Search for the cell housing the specified text and yield its [x, y] center coordinate. 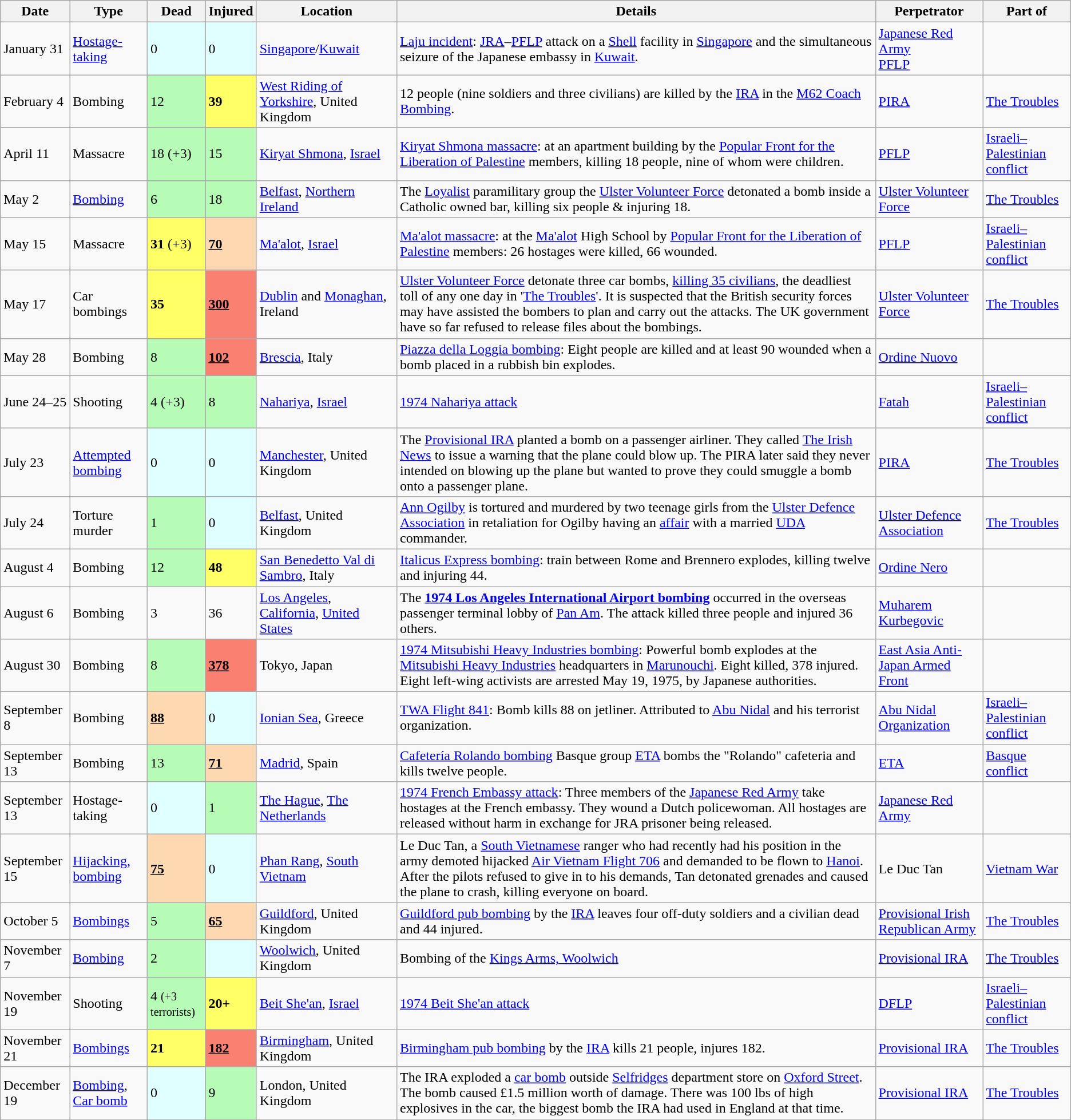
Part of [1027, 11]
21 [176, 1048]
Abu Nidal Organization [929, 718]
Location [326, 11]
Bombing of the Kings Arms, Woolwich [636, 958]
36 [231, 612]
65 [231, 921]
August 30 [35, 666]
Dublin and Monaghan, Ireland [326, 304]
December 19 [35, 1093]
August 4 [35, 568]
Le Duc Tan [929, 869]
May 15 [35, 244]
May 2 [35, 199]
July 23 [35, 462]
Manchester, United Kingdom [326, 462]
May 17 [35, 304]
39 [231, 101]
September 15 [35, 869]
The Loyalist paramilitary group the Ulster Volunteer Force detonated a bomb inside a Catholic owned bar, killing six people & injuring 18. [636, 199]
6 [176, 199]
12 people (nine soldiers and three civilians) are killed by the IRA in the M62 Coach Bombing. [636, 101]
November 21 [35, 1048]
November 19 [35, 1003]
Vietnam War [1027, 869]
4 (+3) [176, 402]
Ma'alot massacre: at the Ma'alot High School by Popular Front for the Liberation of Palestine members: 26 hostages were killed, 66 wounded. [636, 244]
October 5 [35, 921]
July 24 [35, 523]
75 [176, 869]
1974 Beit She'an attack [636, 1003]
Car bombings [109, 304]
August 6 [35, 612]
Guildford pub bombing by the IRA leaves four off-duty soldiers and a civilian dead and 44 injured. [636, 921]
Dead [176, 11]
June 24–25 [35, 402]
Guildford, United Kingdom [326, 921]
9 [231, 1093]
September 8 [35, 718]
Nahariya, Israel [326, 402]
378 [231, 666]
Italicus Express bombing: train between Rome and Brennero explodes, killing twelve and injuring 44. [636, 568]
Ordine Nuovo [929, 357]
48 [231, 568]
1974 Nahariya attack [636, 402]
Piazza della Loggia bombing: Eight people are killed and at least 90 wounded when a bomb placed in a rubbish bin explodes. [636, 357]
182 [231, 1048]
East Asia Anti-Japan Armed Front [929, 666]
Bombing, Car bomb [109, 1093]
71 [231, 763]
November 7 [35, 958]
Phan Rang, South Vietnam [326, 869]
TWA Flight 841: Bomb kills 88 on jetliner. Attributed to Abu Nidal and his terrorist organization. [636, 718]
Type [109, 11]
Singapore/Kuwait [326, 49]
Injured [231, 11]
Woolwich, United Kingdom [326, 958]
Belfast, United Kingdom [326, 523]
Date [35, 11]
Tokyo, Japan [326, 666]
88 [176, 718]
London, United Kingdom [326, 1093]
2 [176, 958]
The Hague, The Netherlands [326, 808]
Details [636, 11]
Ionian Sea, Greece [326, 718]
Madrid, Spain [326, 763]
18 [231, 199]
Birmingham pub bombing by the IRA kills 21 people, injures 182. [636, 1048]
DFLP [929, 1003]
Japanese Red Army PFLP [929, 49]
Beit She'an, Israel [326, 1003]
15 [231, 154]
ETA [929, 763]
31 (+3) [176, 244]
February 4 [35, 101]
Attempted bombing [109, 462]
Ulster Defence Association [929, 523]
April 11 [35, 154]
Provisional Irish Republican Army [929, 921]
Brescia, Italy [326, 357]
Ordine Nero [929, 568]
5 [176, 921]
Cafetería Rolando bombing Basque group ETA bombs the "Rolando" cafeteria and kills twelve people. [636, 763]
January 31 [35, 49]
Japanese Red Army [929, 808]
102 [231, 357]
San Benedetto Val di Sambro, Italy [326, 568]
Muharem Kurbegovic [929, 612]
Birmingham, United Kingdom [326, 1048]
Laju incident: JRA–PFLP attack on a Shell facility in Singapore and the simultaneous seizure of the Japanese embassy in Kuwait. [636, 49]
Ma'alot, Israel [326, 244]
20+ [231, 1003]
70 [231, 244]
Kiryat Shmona, Israel [326, 154]
Hijacking, bombing [109, 869]
West Riding of Yorkshire, United Kingdom [326, 101]
May 28 [35, 357]
Perpetrator [929, 11]
Basque conflict [1027, 763]
Belfast, Northern Ireland [326, 199]
Fatah [929, 402]
13 [176, 763]
3 [176, 612]
Torture murder [109, 523]
35 [176, 304]
Los Angeles, California, United States [326, 612]
300 [231, 304]
18 (+3) [176, 154]
4 (+3 terrorists) [176, 1003]
